Detect which cell encompasses the target text, then output its [x, y] center coordinate. 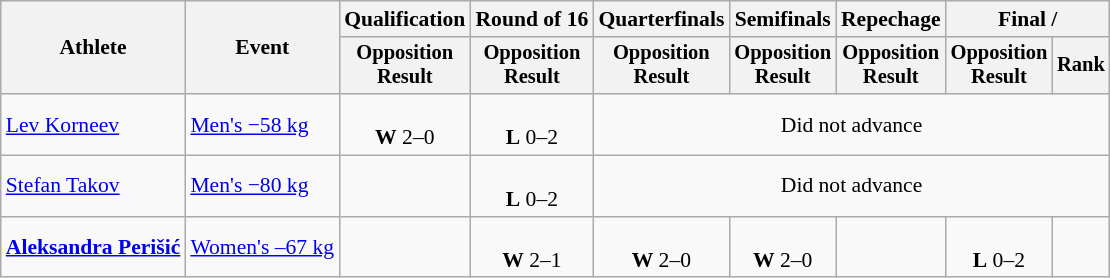
Round of 16 [532, 19]
Athlete [94, 48]
Event [262, 48]
Semifinals [782, 19]
W 2–1 [532, 248]
Lev Korneev [94, 124]
Stefan Takov [94, 186]
Rank [1081, 66]
Men's −58 kg [262, 124]
Aleksandra Perišić [94, 248]
Final / [1028, 19]
Repechage [891, 19]
Men's −80 kg [262, 186]
Quarterfinals [661, 19]
Qualification [404, 19]
Women's –67 kg [262, 248]
